Output the (X, Y) coordinate of the center of the cell containing the given text.  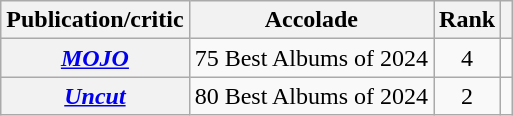
Accolade (311, 20)
Rank (468, 20)
4 (468, 58)
75 Best Albums of 2024 (311, 58)
MOJO (95, 58)
Uncut (95, 96)
Publication/critic (95, 20)
2 (468, 96)
80 Best Albums of 2024 (311, 96)
